Capture the cell that displays the provided text and extract its (x, y) central coordinate. 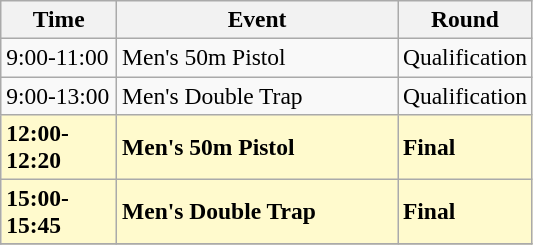
15:00-15:45 (59, 212)
12:00-12:20 (59, 146)
Event (258, 19)
Time (59, 19)
9:00-13:00 (59, 95)
9:00-11:00 (59, 57)
Round (466, 19)
